Find where the given text appears and provide that cell's center as [x, y] coordinate. 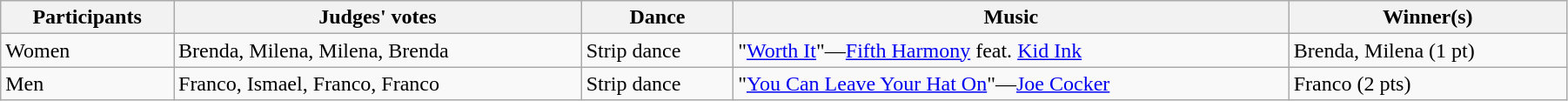
Brenda, Milena (1 pt) [1427, 50]
Music [1011, 17]
Women [87, 50]
Men [87, 84]
"You Can Leave Your Hat On"—Joe Cocker [1011, 84]
Brenda, Milena, Milena, Brenda [378, 50]
Franco, Ismael, Franco, Franco [378, 84]
Participants [87, 17]
"Worth It"—Fifth Harmony feat. Kid Ink [1011, 50]
Winner(s) [1427, 17]
Judges' votes [378, 17]
Dance [657, 17]
Franco (2 pts) [1427, 84]
